Return the (X, Y) coordinate for the center point of the cell that contains the specified text.  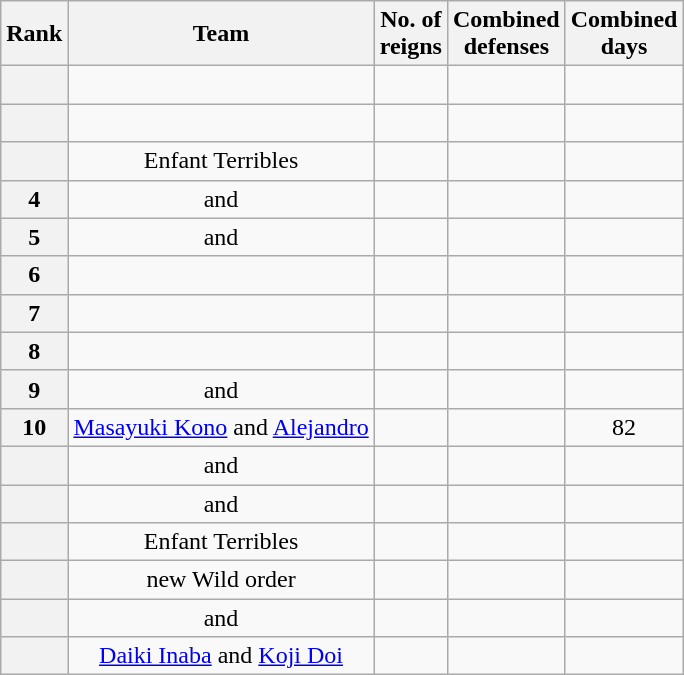
6 (34, 275)
7 (34, 313)
Combineddefenses (506, 34)
No. ofreigns (410, 34)
82 (624, 427)
Combineddays (624, 34)
Rank (34, 34)
5 (34, 237)
Masayuki Kono and Alejandro (221, 427)
10 (34, 427)
new Wild order (221, 580)
9 (34, 389)
Team (221, 34)
Daiki Inaba and Koji Doi (221, 656)
4 (34, 199)
8 (34, 351)
